Search for the cell housing the specified text and yield its [X, Y] center coordinate. 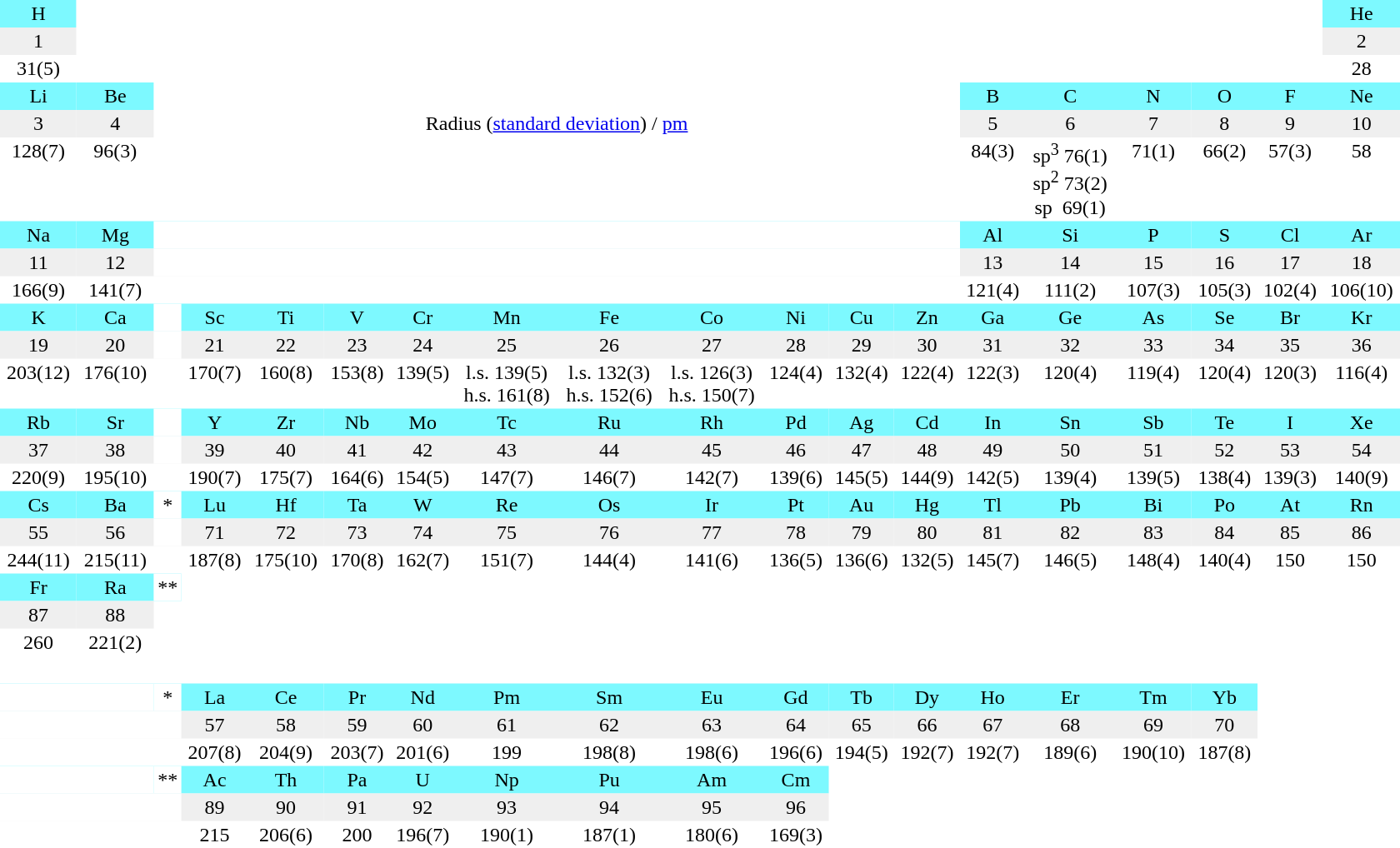
162(7) [423, 560]
52 [1225, 450]
63 [712, 725]
119(4) [1153, 383]
sp3 76(1)sp2 73(2)sp 69(1) [1070, 179]
Mg [115, 235]
Pd [797, 422]
Rh [712, 422]
203(7) [357, 751]
198(8) [610, 751]
Ni [797, 317]
Fe [610, 317]
In [993, 422]
76 [610, 531]
95 [712, 806]
8 [1225, 123]
Xe [1362, 422]
43 [507, 450]
207(8) [215, 751]
106(10) [1362, 290]
46 [797, 450]
144(4) [610, 560]
7 [1153, 123]
189(6) [1070, 751]
Re [507, 505]
69 [1153, 725]
17 [1290, 262]
La [215, 696]
140(4) [1225, 560]
Tm [1153, 696]
190(10) [1153, 751]
73 [357, 531]
Br [1290, 317]
77 [712, 531]
As [1153, 317]
105(3) [1225, 290]
11 [38, 262]
Rn [1362, 505]
148(4) [1153, 560]
Li [38, 97]
l.s. 139(5)h.s. 161(8) [507, 383]
30 [927, 345]
204(9) [286, 751]
57 [215, 725]
160(8) [286, 383]
170(7) [215, 383]
Cl [1290, 235]
96 [797, 806]
39 [215, 450]
196(7) [423, 835]
Ho [993, 696]
Tl [993, 505]
146(5) [1070, 560]
20 [115, 345]
Ru [610, 422]
57(3) [1290, 179]
84 [1225, 531]
35 [1290, 345]
P [1153, 235]
Th [286, 780]
164(6) [357, 476]
169(3) [797, 835]
Dy [927, 696]
Bi [1153, 505]
Ir [712, 505]
90 [286, 806]
122(3) [993, 383]
Radius (standard deviation) / pm [557, 123]
215 [215, 835]
92 [423, 806]
196(6) [797, 751]
At [1290, 505]
65 [862, 725]
88 [115, 615]
Pm [507, 696]
Cu [862, 317]
136(5) [797, 560]
Am [712, 780]
C [1070, 97]
144(9) [927, 476]
244(11) [38, 560]
Hf [286, 505]
Ra [115, 586]
145(5) [862, 476]
187(1) [610, 835]
Fr [38, 586]
Nb [357, 422]
60 [423, 725]
34 [1225, 345]
140(9) [1362, 476]
Mn [507, 317]
O [1225, 97]
206(6) [286, 835]
H [38, 13]
18 [1362, 262]
96(3) [115, 179]
Ne [1362, 97]
Mo [423, 422]
200 [357, 835]
I [1290, 422]
W [423, 505]
16 [1225, 262]
Pb [1070, 505]
9 [1290, 123]
67 [993, 725]
79 [862, 531]
Zr [286, 422]
32 [1070, 345]
66 [927, 725]
139(6) [797, 476]
151(7) [507, 560]
59 [357, 725]
141(7) [115, 290]
78 [797, 531]
154(5) [423, 476]
Ca [115, 317]
23 [357, 345]
Lu [215, 505]
85 [1290, 531]
260 [38, 641]
102(4) [1290, 290]
l.s. 132(3)h.s. 152(6) [610, 383]
Cm [797, 780]
Se [1225, 317]
Gd [797, 696]
89 [215, 806]
145(7) [993, 560]
1 [38, 42]
Eu [712, 696]
Np [507, 780]
Be [115, 97]
48 [927, 450]
36 [1362, 345]
61 [507, 725]
Ag [862, 422]
55 [38, 531]
82 [1070, 531]
2 [1362, 42]
74 [423, 531]
10 [1362, 123]
25 [507, 345]
Si [1070, 235]
170(8) [357, 560]
138(4) [1225, 476]
31(5) [38, 68]
147(7) [507, 476]
51 [1153, 450]
26 [610, 345]
201(6) [423, 751]
Pr [357, 696]
Ar [1362, 235]
Pu [610, 780]
121(4) [993, 290]
75 [507, 531]
Na [38, 235]
64 [797, 725]
146(7) [610, 476]
F [1290, 97]
111(2) [1070, 290]
42 [423, 450]
S [1225, 235]
50 [1070, 450]
27 [712, 345]
54 [1362, 450]
Hg [927, 505]
93 [507, 806]
Sn [1070, 422]
Os [610, 505]
Ta [357, 505]
203(12) [38, 383]
175(7) [286, 476]
68 [1070, 725]
Tb [862, 696]
139(4) [1070, 476]
56 [115, 531]
Al [993, 235]
29 [862, 345]
132(5) [927, 560]
33 [1153, 345]
B [993, 97]
Pa [357, 780]
190(7) [215, 476]
153(8) [357, 383]
15 [1153, 262]
91 [357, 806]
12 [115, 262]
71 [215, 531]
45 [712, 450]
94 [610, 806]
19 [38, 345]
Pt [797, 505]
Rb [38, 422]
U [423, 780]
49 [993, 450]
Te [1225, 422]
37 [38, 450]
31 [993, 345]
Sm [610, 696]
62 [610, 725]
Ce [286, 696]
83 [1153, 531]
81 [993, 531]
41 [357, 450]
Er [1070, 696]
124(4) [797, 383]
21 [215, 345]
Yb [1225, 696]
166(9) [38, 290]
Co [712, 317]
136(6) [862, 560]
6 [1070, 123]
70 [1225, 725]
4 [115, 123]
87 [38, 615]
180(6) [712, 835]
220(9) [38, 476]
Ga [993, 317]
107(3) [1153, 290]
142(5) [993, 476]
215(11) [115, 560]
53 [1290, 450]
47 [862, 450]
22 [286, 345]
71(1) [1153, 179]
l.s. 126(3)h.s. 150(7) [712, 383]
40 [286, 450]
120(3) [1290, 383]
14 [1070, 262]
44 [610, 450]
128(7) [38, 179]
142(7) [712, 476]
Cd [927, 422]
38 [115, 450]
Au [862, 505]
13 [993, 262]
190(1) [507, 835]
Ge [1070, 317]
24 [423, 345]
84(3) [993, 179]
66(2) [1225, 179]
194(5) [862, 751]
Sb [1153, 422]
72 [286, 531]
176(10) [115, 383]
139(3) [1290, 476]
86 [1362, 531]
5 [993, 123]
3 [38, 123]
Sc [215, 317]
195(10) [115, 476]
199 [507, 751]
Po [1225, 505]
He [1362, 13]
175(10) [286, 560]
80 [927, 531]
V [357, 317]
141(6) [712, 560]
122(4) [927, 383]
221(2) [115, 641]
198(6) [712, 751]
Tc [507, 422]
Cs [38, 505]
Sr [115, 422]
Y [215, 422]
132(4) [862, 383]
Zn [927, 317]
Cr [423, 317]
Ti [286, 317]
Kr [1362, 317]
K [38, 317]
N [1153, 97]
Ba [115, 505]
Ac [215, 780]
Nd [423, 696]
116(4) [1362, 383]
